Identify which cell holds the provided text, then report its [X, Y] central coordinate. 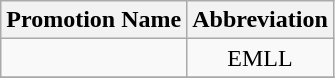
EMLL [260, 58]
Abbreviation [260, 20]
Promotion Name [94, 20]
